Scan for the cell matching the given text and deliver its (x, y) coordinate at center. 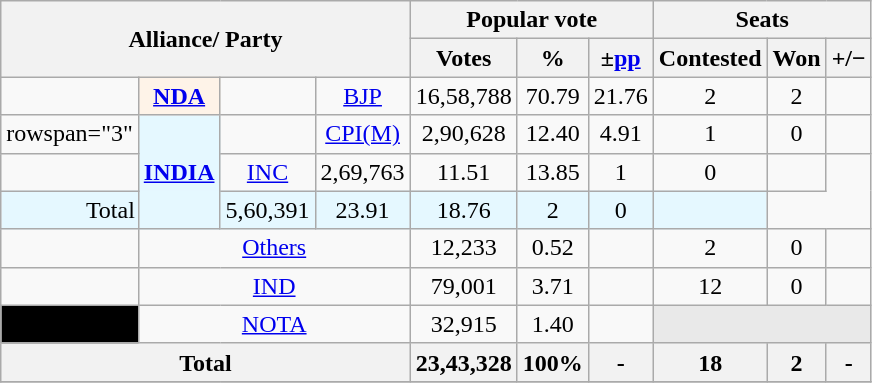
21.76 (620, 96)
Seats (762, 20)
±pp (620, 58)
0.52 (552, 248)
18 (710, 362)
70.79 (552, 96)
4.91 (620, 134)
100% (552, 362)
+/− (848, 58)
5,60,391 (268, 210)
Won (796, 58)
79,001 (464, 286)
18.76 (464, 210)
2,69,763 (362, 172)
INDIA (179, 172)
16,58,788 (464, 96)
11.51 (464, 172)
Popular vote (532, 20)
BJP (362, 96)
CPI(M) (362, 134)
Alliance/ Party (206, 39)
3.71 (552, 286)
rowspan="3" (70, 134)
23,43,328 (464, 362)
2,90,628 (464, 134)
32,915 (464, 324)
23.91 (362, 210)
Votes (464, 58)
1.40 (552, 324)
12 (710, 286)
12.40 (552, 134)
Contested (710, 58)
INC (268, 172)
IND (274, 286)
12,233 (464, 248)
Others (274, 248)
NDA (179, 96)
13.85 (552, 172)
% (552, 58)
NOTA (274, 324)
